Return the [X, Y] coordinate for the center point of the cell that contains the specified text.  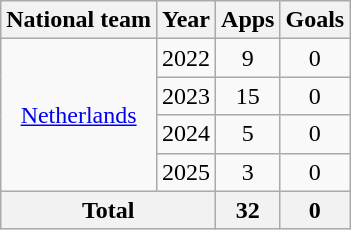
2024 [186, 134]
Total [108, 210]
Goals [315, 20]
Apps [248, 20]
3 [248, 172]
5 [248, 134]
2022 [186, 58]
9 [248, 58]
15 [248, 96]
Netherlands [79, 115]
Year [186, 20]
2025 [186, 172]
2023 [186, 96]
National team [79, 20]
32 [248, 210]
